Search for the cell housing the specified text and yield its [X, Y] center coordinate. 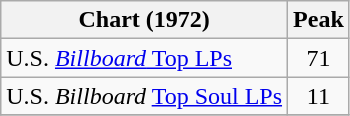
Chart (1972) [144, 20]
U.S. Billboard Top Soul LPs [144, 96]
11 [319, 96]
71 [319, 58]
Peak [319, 20]
U.S. Billboard Top LPs [144, 58]
